Output the [X, Y] coordinate of the center of the cell containing the given text.  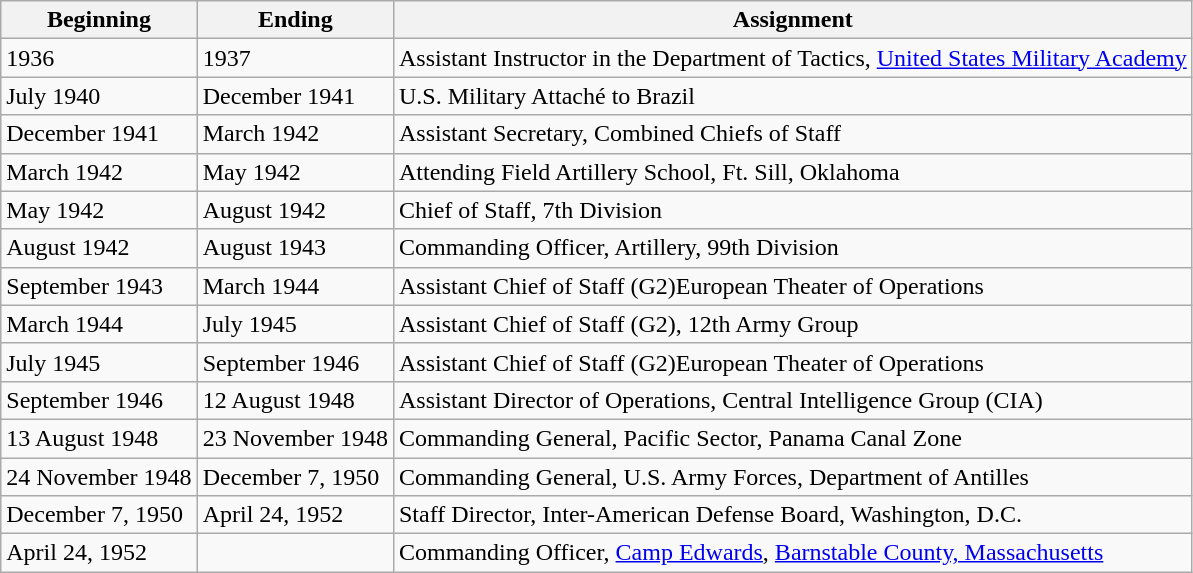
Assistant Director of Operations, Central Intelligence Group (CIA) [792, 400]
Assignment [792, 20]
Commanding General, U.S. Army Forces, Department of Antilles [792, 477]
September 1943 [99, 286]
Staff Director, Inter-American Defense Board, Washington, D.C. [792, 515]
Commanding Officer, Camp Edwards, Barnstable County, Massachusetts [792, 553]
23 November 1948 [295, 438]
1936 [99, 58]
U.S. Military Attaché to Brazil [792, 96]
24 November 1948 [99, 477]
July 1940 [99, 96]
Assistant Secretary, Combined Chiefs of Staff [792, 134]
Assistant Chief of Staff (G2), 12th Army Group [792, 324]
Beginning [99, 20]
13 August 1948 [99, 438]
Commanding General, Pacific Sector, Panama Canal Zone [792, 438]
1937 [295, 58]
Commanding Officer, Artillery, 99th Division [792, 248]
12 August 1948 [295, 400]
Assistant Instructor in the Department of Tactics, United States Military Academy [792, 58]
Attending Field Artillery School, Ft. Sill, Oklahoma [792, 172]
Ending [295, 20]
Chief of Staff, 7th Division [792, 210]
August 1943 [295, 248]
